Return the [x, y] coordinate for the center point of the cell that contains the specified text.  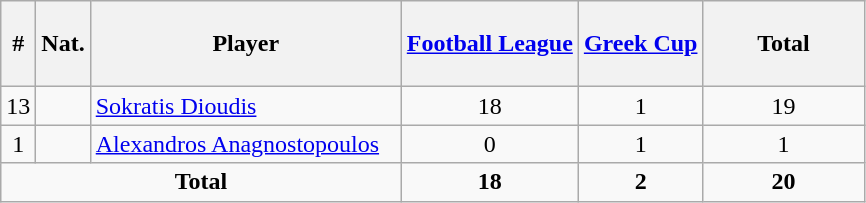
19 [784, 106]
Greek Cup [640, 44]
2 [640, 182]
Player [246, 44]
20 [784, 182]
Nat. [63, 44]
Football League [490, 44]
Sokratis Dioudis [246, 106]
13 [18, 106]
Alexandros Anagnostopoulos [246, 144]
# [18, 44]
0 [490, 144]
